Detect which cell encompasses the target text, then output its (X, Y) center coordinate. 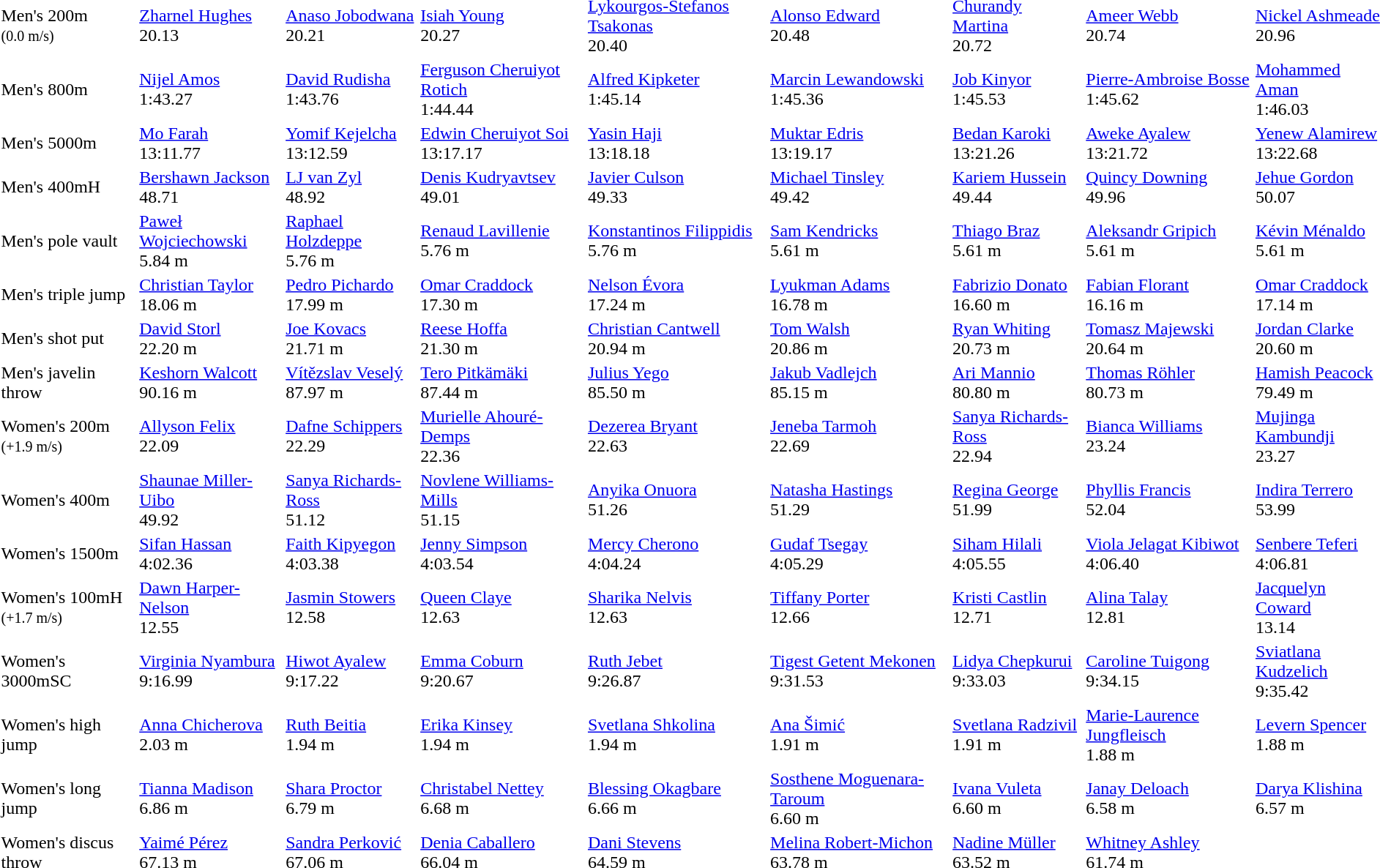
Tigest Getent Mekonen 9:31.53 (859, 671)
Kristi Castlin 12.71 (1018, 607)
Dafne Schippers 22.29 (351, 436)
Jakub Vadlejch 85.15 m (859, 382)
Dawn Harper-Nelson 12.55 (211, 607)
Men's 400mH (68, 187)
Christian Cantwell 20.94 m (676, 338)
Ryan Whiting 20.73 m (1018, 338)
Caroline Tuigong 9:34.15 (1168, 671)
Phyllis Francis 52.04 (1168, 500)
Viola Jelagat Kibiwot 4:06.40 (1168, 553)
Hiwot Ayalew 9:17.22 (351, 671)
Tom Walsh 20.86 m (859, 338)
Paweł Wojciechowski 5.84 m (211, 241)
Queen Claye 12.63 (502, 607)
Sanya Richards-Ross 51.12 (351, 500)
Mo Farah 13:11.77 (211, 143)
Men's pole vault (68, 241)
Faith Kipyegon 4:03.38 (351, 553)
Svetlana Shkolina 1.94 m (676, 735)
Tianna Madison 6.86 m (211, 798)
Novlene Williams-Mills 51.15 (502, 500)
Christabel Nettey 6.68 m (502, 798)
Ruth Jebet 9:26.87 (676, 671)
Javier Culson 49.33 (676, 187)
Pedro Pichardo 17.99 m (351, 294)
Men's javelin throw (68, 382)
Women's 1500m (68, 553)
David Storl 22.20 m (211, 338)
Aleksandr Gripich 5.61 m (1168, 241)
Quincy Downing 49.96 (1168, 187)
Alfred Kipketer 1:45.14 (676, 89)
Nijel Amos 1:43.27 (211, 89)
Kariem Hussein 49.44 (1018, 187)
Sharika Nelvis 12.63 (676, 607)
Bianca Williams 23.24 (1168, 436)
Siham Hilali 4:05.55 (1018, 553)
Alina Talay 12.81 (1168, 607)
Sosthene Moguenara-Taroum 6.60 m (859, 798)
Konstantinos Filippidis 5.76 m (676, 241)
LJ van Zyl 48.92 (351, 187)
Tomasz Majewski 20.64 m (1168, 338)
Emma Coburn 9:20.67 (502, 671)
Natasha Hastings 51.29 (859, 500)
Pierre-Ambroise Bosse 1:45.62 (1168, 89)
Tero Pitkämäki 87.44 m (502, 382)
Blessing Okagbare 6.66 m (676, 798)
Lyukman Adams 16.78 m (859, 294)
Yasin Haji 13:18.18 (676, 143)
Virginia Nyambura 9:16.99 (211, 671)
Joe Kovacs 21.71 m (351, 338)
Women's 200m(+1.9 m/s) (68, 436)
Svetlana Radzivil 1.91 m (1018, 735)
Ruth Beitia 1.94 m (351, 735)
Janay Deloach 6.58 m (1168, 798)
Sam Kendricks 5.61 m (859, 241)
Nelson Évora 17.24 m (676, 294)
Michael Tinsley 49.42 (859, 187)
Anna Chicherova 2.03 m (211, 735)
Sanya Richards-Ross 22.94 (1018, 436)
Mercy Cherono 4:04.24 (676, 553)
Thiago Braz 5.61 m (1018, 241)
Ari Mannio 80.80 m (1018, 382)
Shara Proctor 6.79 m (351, 798)
Men's triple jump (68, 294)
Dezerea Bryant 22.63 (676, 436)
Jeneba Tarmoh 22.69 (859, 436)
Ana Šimić 1.91 m (859, 735)
Yomif Kejelcha 13:12.59 (351, 143)
Vítězslav Veselý 87.97 m (351, 382)
Christian Taylor 18.06 m (211, 294)
Aweke Ayalew 13:21.72 (1168, 143)
Sifan Hassan 4:02.36 (211, 553)
Shaunae Miller-Uibo 49.92 (211, 500)
Tiffany Porter 12.66 (859, 607)
David Rudisha 1:43.76 (351, 89)
Jasmin Stowers 12.58 (351, 607)
Men's 800m (68, 89)
Muktar Edris 13:19.17 (859, 143)
Marcin Lewandowski 1:45.36 (859, 89)
Keshorn Walcott 90.16 m (211, 382)
Erika Kinsey 1.94 m (502, 735)
Bershawn Jackson 48.71 (211, 187)
Raphael Holzdeppe 5.76 m (351, 241)
Women's long jump (68, 798)
Omar Craddock 17.30 m (502, 294)
Julius Yego 85.50 m (676, 382)
Thomas Röhler 80.73 m (1168, 382)
Women's 3000mSC (68, 671)
Murielle Ahouré-Demps 22.36 (502, 436)
Men's shot put (68, 338)
Gudaf Tsegay 4:05.29 (859, 553)
Lidya Chepkurui 9:33.03 (1018, 671)
Job Kinyor 1:45.53 (1018, 89)
Fabrizio Donato 16.60 m (1018, 294)
Ferguson Cheruiyot Rotich 1:44.44 (502, 89)
Denis Kudryavtsev 49.01 (502, 187)
Marie-Laurence Jungfleisch 1.88 m (1168, 735)
Bedan Karoki 13:21.26 (1018, 143)
Ivana Vuleta 6.60 m (1018, 798)
Renaud Lavillenie 5.76 m (502, 241)
Reese Hoffa 21.30 m (502, 338)
Jenny Simpson 4:03.54 (502, 553)
Men's 5000m (68, 143)
Women's high jump (68, 735)
Women's 100mH(+1.7 m/s) (68, 607)
Women's 400m (68, 500)
Allyson Felix 22.09 (211, 436)
Regina George 51.99 (1018, 500)
Anyika Onuora 51.26 (676, 500)
Edwin Cheruiyot Soi 13:17.17 (502, 143)
Fabian Florant 16.16 m (1168, 294)
